Pinpoint the cell where the given text exists, returning its [X, Y] midpoint coordinate. 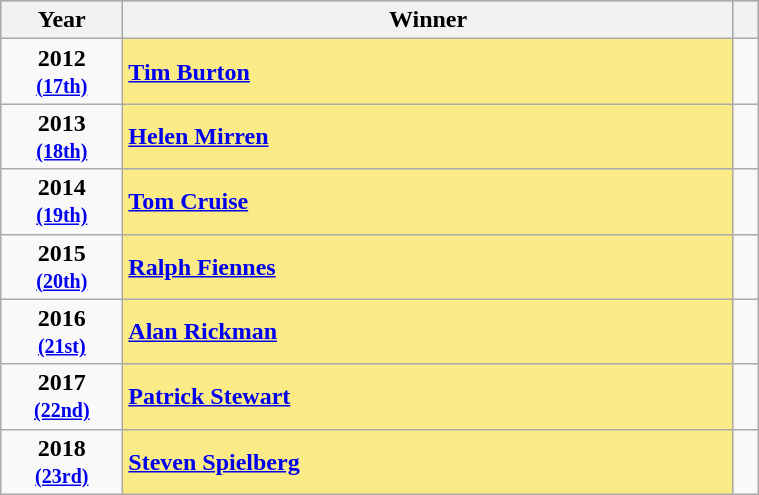
Helen Mirren [428, 136]
Winner [428, 20]
Tom Cruise [428, 202]
2013 (18th) [62, 136]
2015 (20th) [62, 266]
Ralph Fiennes [428, 266]
2018 (23rd) [62, 462]
2014 (19th) [62, 202]
Steven Spielberg [428, 462]
Alan Rickman [428, 332]
2017 (22nd) [62, 396]
2012 (17th) [62, 72]
Year [62, 20]
Tim Burton [428, 72]
2016 (21st) [62, 332]
Patrick Stewart [428, 396]
